Detect which cell encompasses the target text, then output its [X, Y] center coordinate. 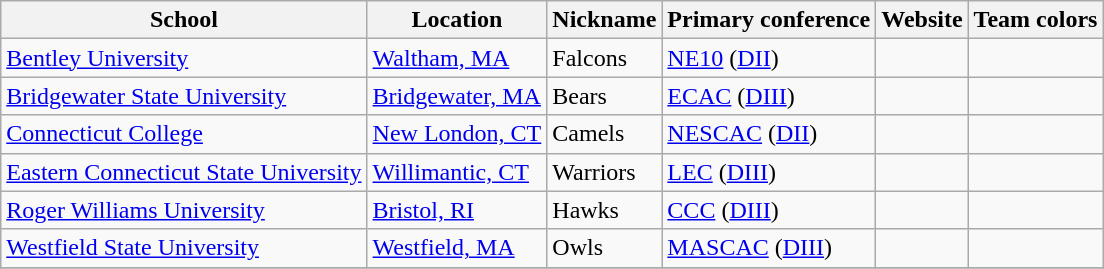
Bristol, RI [457, 210]
Roger Williams University [184, 210]
Warriors [604, 172]
Falcons [604, 58]
MASCAC (DIII) [769, 248]
Website [922, 20]
Team colors [1036, 20]
Connecticut College [184, 134]
Waltham, MA [457, 58]
Camels [604, 134]
Westfield State University [184, 248]
Bridgewater, MA [457, 96]
Location [457, 20]
NESCAC (DII) [769, 134]
Bentley University [184, 58]
NE10 (DII) [769, 58]
LEC (DIII) [769, 172]
Owls [604, 248]
Bears [604, 96]
Eastern Connecticut State University [184, 172]
Willimantic, CT [457, 172]
Primary conference [769, 20]
CCC (DIII) [769, 210]
Bridgewater State University [184, 96]
School [184, 20]
ECAC (DIII) [769, 96]
Nickname [604, 20]
Westfield, MA [457, 248]
New London, CT [457, 134]
Hawks [604, 210]
